Capture the cell that displays the provided text and extract its [X, Y] central coordinate. 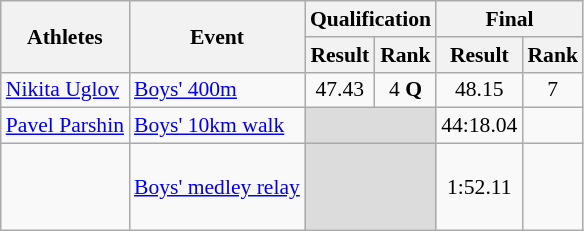
7 [552, 90]
Event [217, 36]
44:18.04 [479, 126]
Boys' 400m [217, 90]
48.15 [479, 90]
Pavel Parshin [65, 126]
1:52.11 [479, 188]
4 Q [406, 90]
Nikita Uglov [65, 90]
Boys' medley relay [217, 188]
Qualification [370, 19]
Final [510, 19]
Athletes [65, 36]
Boys' 10km walk [217, 126]
47.43 [340, 90]
